Return the (x, y) coordinate for the center point of the cell that contains the specified text.  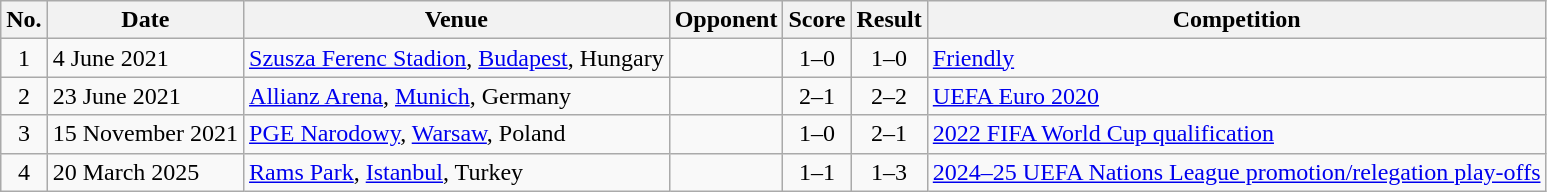
4 (24, 172)
15 November 2021 (145, 134)
2024–25 UEFA Nations League promotion/relegation play-offs (1236, 172)
No. (24, 20)
Venue (457, 20)
2022 FIFA World Cup qualification (1236, 134)
Szusza Ferenc Stadion, Budapest, Hungary (457, 58)
23 June 2021 (145, 96)
3 (24, 134)
Allianz Arena, Munich, Germany (457, 96)
Opponent (726, 20)
1 (24, 58)
Result (889, 20)
Friendly (1236, 58)
2–2 (889, 96)
2 (24, 96)
UEFA Euro 2020 (1236, 96)
Date (145, 20)
Competition (1236, 20)
4 June 2021 (145, 58)
Score (817, 20)
PGE Narodowy, Warsaw, Poland (457, 134)
20 March 2025 (145, 172)
Rams Park, Istanbul, Turkey (457, 172)
1–3 (889, 172)
1–1 (817, 172)
